Capture the cell that displays the provided text and extract its (X, Y) central coordinate. 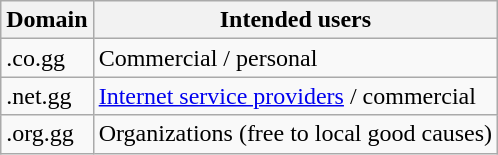
Intended users (295, 20)
Organizations (free to local good causes) (295, 134)
Internet service providers / commercial (295, 96)
Domain (47, 20)
.org.gg (47, 134)
.net.gg (47, 96)
Commercial / personal (295, 58)
.co.gg (47, 58)
